Detect which cell encompasses the target text, then output its (x, y) center coordinate. 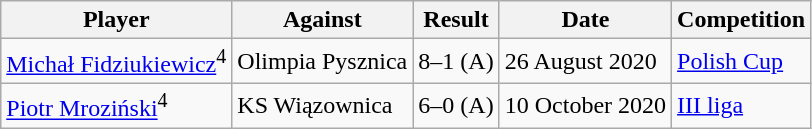
Michał Fidziukiewicz4 (116, 62)
Date (585, 20)
III liga (742, 106)
Against (322, 20)
Player (116, 20)
Result (456, 20)
KS Wiązownica (322, 106)
Piotr Mroziński4 (116, 106)
Competition (742, 20)
Olimpia Pysznica (322, 62)
Polish Cup (742, 62)
8–1 (A) (456, 62)
26 August 2020 (585, 62)
6–0 (A) (456, 106)
10 October 2020 (585, 106)
